Search for the cell housing the specified text and yield its [x, y] center coordinate. 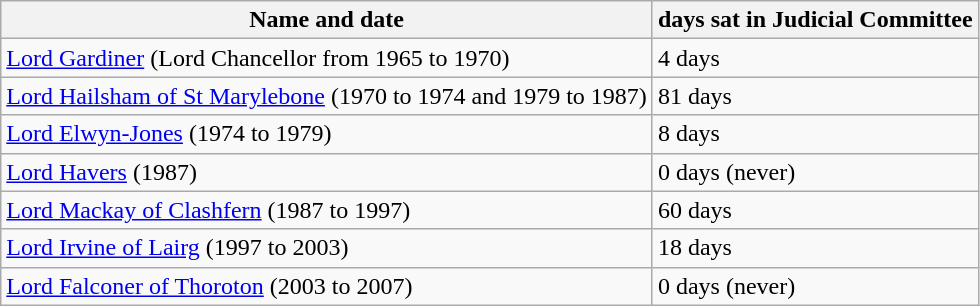
8 days [815, 134]
Lord Elwyn-Jones (1974 to 1979) [327, 134]
60 days [815, 210]
Name and date [327, 20]
4 days [815, 58]
Lord Falconer of Thoroton (2003 to 2007) [327, 286]
Lord Havers (1987) [327, 172]
18 days [815, 248]
Lord Irvine of Lairg (1997 to 2003) [327, 248]
Lord Mackay of Clashfern (1987 to 1997) [327, 210]
81 days [815, 96]
Lord Hailsham of St Marylebone (1970 to 1974 and 1979 to 1987) [327, 96]
days sat in Judicial Committee [815, 20]
Lord Gardiner (Lord Chancellor from 1965 to 1970) [327, 58]
